Detect which cell encompasses the target text, then output its [x, y] center coordinate. 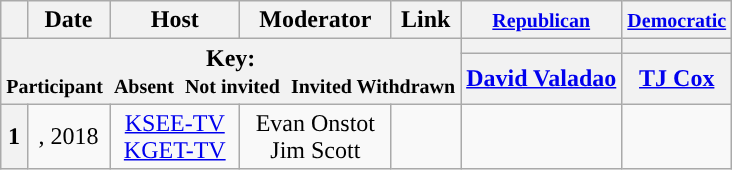
TJ Cox [677, 78]
Key: Participant Absent Not invited Invited Withdrawn [231, 72]
Link [426, 20]
, 2018 [68, 136]
Moderator [316, 20]
Host [175, 20]
Evan OnstotJim Scott [316, 136]
Republican [542, 20]
Democratic [677, 20]
Date [68, 20]
KSEE-TVKGET-TV [175, 136]
David Valadao [542, 78]
1 [14, 136]
